Extract the [X, Y] coordinate from the center of the cell holding the provided text.  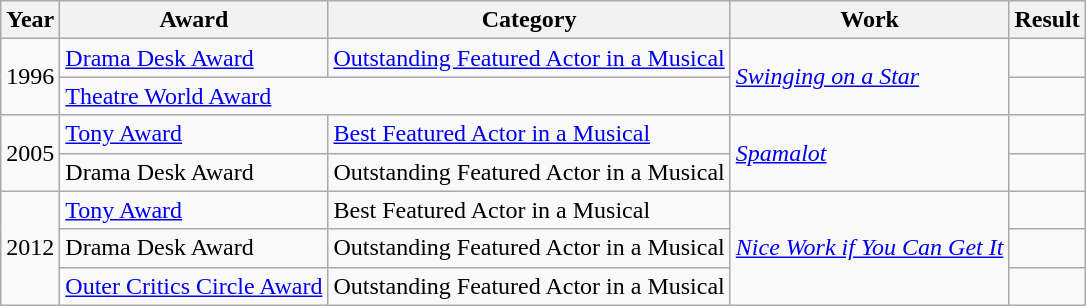
Category [529, 20]
Year [30, 20]
Swinging on a Star [870, 77]
Result [1047, 20]
Theatre World Award [395, 96]
Outer Critics Circle Award [194, 286]
Nice Work if You Can Get It [870, 248]
1996 [30, 77]
2005 [30, 153]
Spamalot [870, 153]
Work [870, 20]
Award [194, 20]
2012 [30, 248]
